Find where the given text appears and provide that cell's center as [x, y] coordinate. 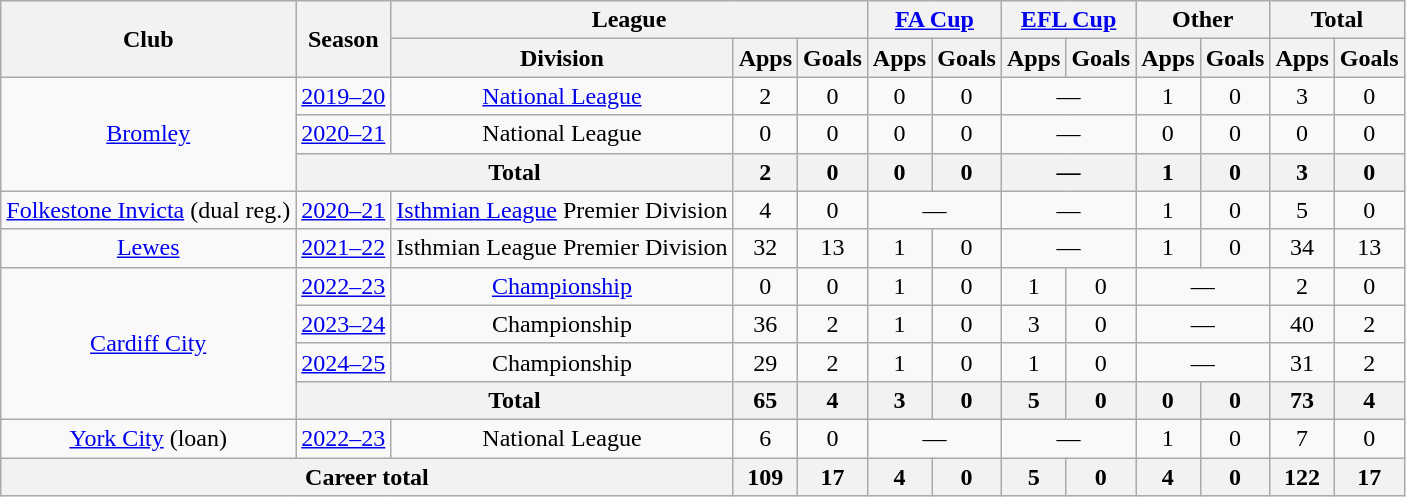
40 [1302, 324]
2023–24 [344, 324]
Club [148, 39]
Folkestone Invicta (dual reg.) [148, 210]
Season [344, 39]
2021–22 [344, 248]
Cardiff City [148, 343]
65 [765, 400]
7 [1302, 438]
109 [765, 477]
League [630, 20]
EFL Cup [1068, 20]
36 [765, 324]
Division [562, 58]
2019–20 [344, 96]
6 [765, 438]
31 [1302, 362]
32 [765, 248]
FA Cup [934, 20]
Lewes [148, 248]
122 [1302, 477]
34 [1302, 248]
2024–25 [344, 362]
Other [1203, 20]
73 [1302, 400]
Career total [367, 477]
29 [765, 362]
Bromley [148, 134]
York City (loan) [148, 438]
